Locate the cell with the specified text and output its (x, y) center coordinate. 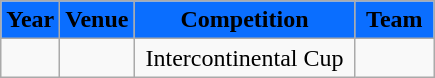
Year (30, 20)
Team (394, 20)
Intercontinental Cup (244, 58)
Competition (244, 20)
Venue (97, 20)
